Output the [X, Y] coordinate of the center of the cell containing the given text.  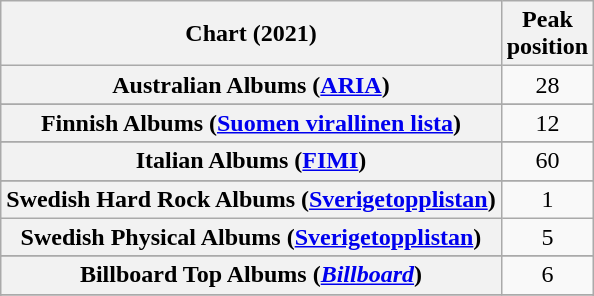
5 [547, 237]
Swedish Physical Albums (Sverigetopplistan) [251, 237]
6 [547, 275]
Italian Albums (FIMI) [251, 161]
28 [547, 85]
Billboard Top Albums (Billboard) [251, 275]
12 [547, 123]
Swedish Hard Rock Albums (Sverigetopplistan) [251, 199]
Australian Albums (ARIA) [251, 85]
Chart (2021) [251, 34]
Finnish Albums (Suomen virallinen lista) [251, 123]
60 [547, 161]
1 [547, 199]
Peakposition [547, 34]
